Capture the cell that displays the provided text and extract its (X, Y) central coordinate. 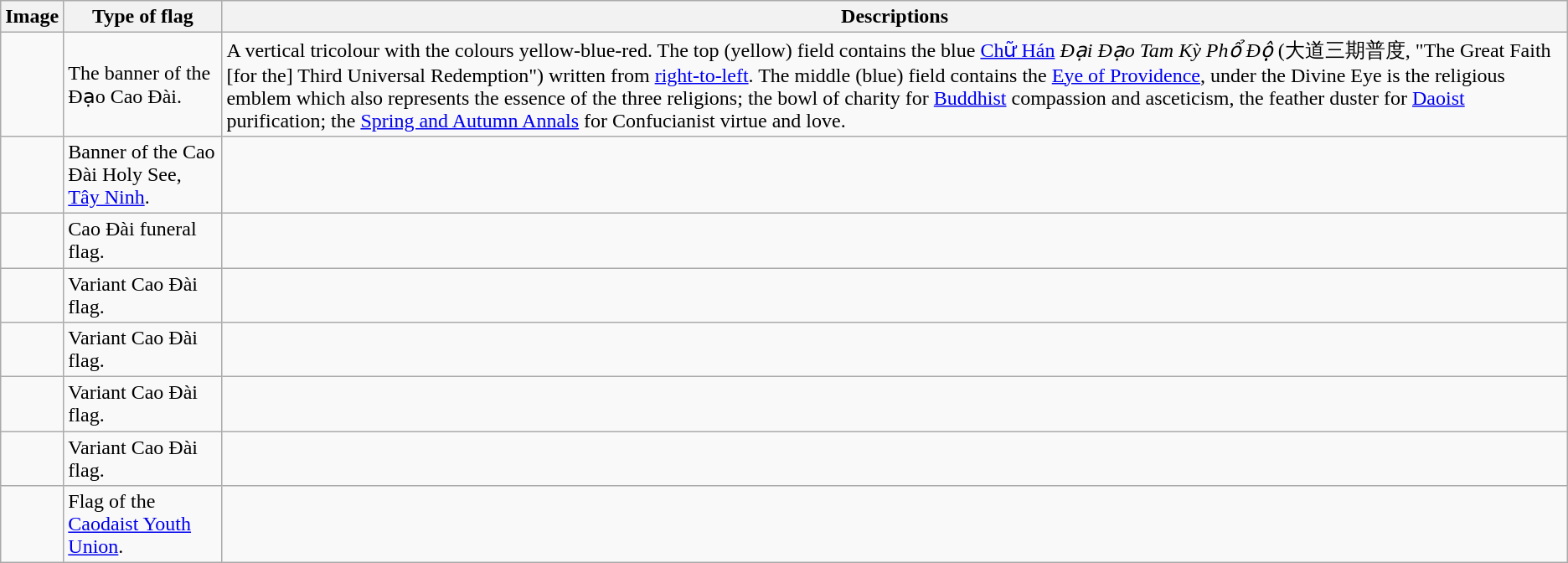
Cao Đài funeral flag. (142, 240)
Type of flag (142, 17)
Flag of the Caodaist Youth Union. (142, 524)
The banner of the Đạo Cao Đài. (142, 85)
Image (32, 17)
Descriptions (895, 17)
Banner of the Cao Đài Holy See, Tây Ninh. (142, 174)
